For the text-containing cell, return its midpoint in (x, y) coordinate format. 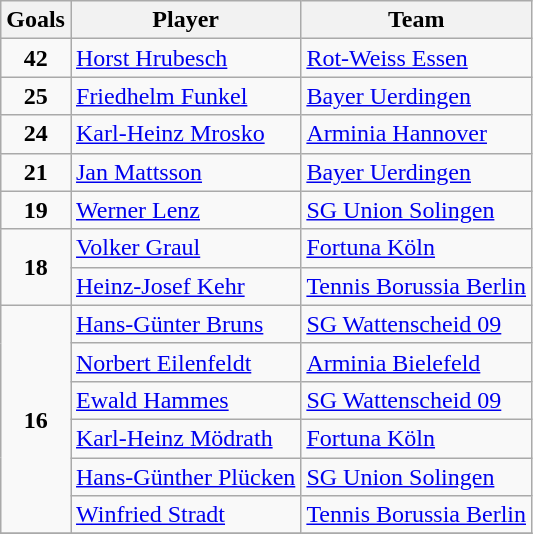
Ewald Hammes (185, 400)
Horst Hrubesch (185, 58)
Player (185, 20)
Karl-Heinz Mrosko (185, 134)
Friedhelm Funkel (185, 96)
Arminia Hannover (416, 134)
Hans-Günther Plücken (185, 477)
Rot-Weiss Essen (416, 58)
19 (36, 210)
24 (36, 134)
16 (36, 419)
Norbert Eilenfeldt (185, 362)
25 (36, 96)
Karl-Heinz Mödrath (185, 438)
Winfried Stradt (185, 515)
Werner Lenz (185, 210)
Heinz-Josef Kehr (185, 286)
21 (36, 172)
Jan Mattsson (185, 172)
Volker Graul (185, 248)
Arminia Bielefeld (416, 362)
Goals (36, 20)
42 (36, 58)
Hans-Günter Bruns (185, 324)
Team (416, 20)
18 (36, 267)
